Detect which cell encompasses the target text, then output its (X, Y) center coordinate. 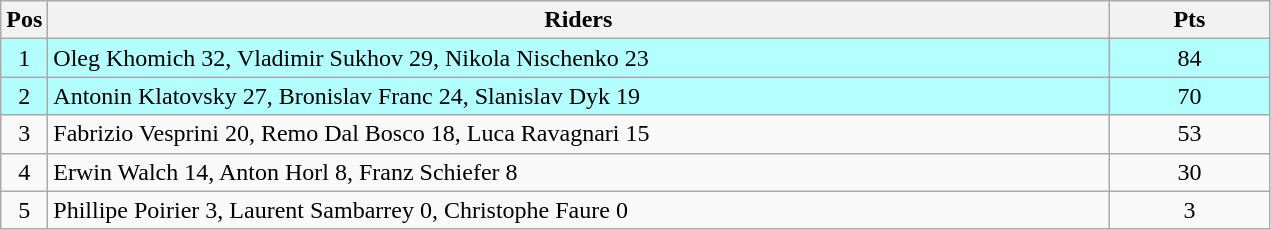
Phillipe Poirier 3, Laurent Sambarrey 0, Christophe Faure 0 (578, 210)
Antonin Klatovsky 27, Bronislav Franc 24, Slanislav Dyk 19 (578, 96)
Oleg Khomich 32, Vladimir Sukhov 29, Nikola Nischenko 23 (578, 58)
1 (24, 58)
30 (1190, 172)
Erwin Walch 14, Anton Horl 8, Franz Schiefer 8 (578, 172)
84 (1190, 58)
Pts (1190, 20)
5 (24, 210)
Riders (578, 20)
Pos (24, 20)
4 (24, 172)
53 (1190, 134)
70 (1190, 96)
2 (24, 96)
Fabrizio Vesprini 20, Remo Dal Bosco 18, Luca Ravagnari 15 (578, 134)
